Find where the given text appears and provide that cell's center as [X, Y] coordinate. 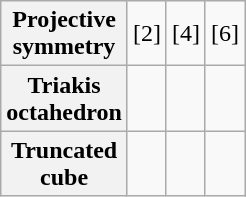
Projectivesymmetry [64, 34]
Truncatedcube [64, 164]
[4] [186, 34]
Triakisoctahedron [64, 98]
[2] [146, 34]
[6] [224, 34]
